Extract the [x, y] coordinate from the center of the cell holding the provided text.  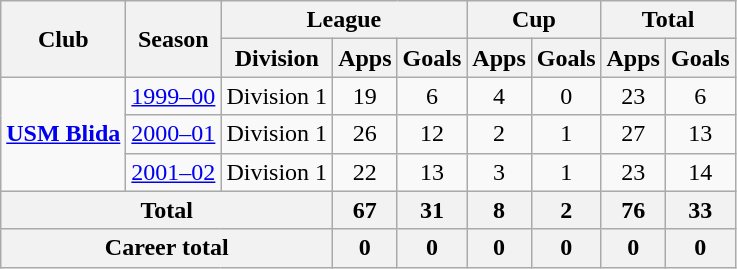
26 [365, 134]
2000–01 [174, 134]
Cup [534, 20]
14 [700, 172]
33 [700, 210]
22 [365, 172]
19 [365, 96]
8 [499, 210]
67 [365, 210]
Season [174, 39]
Club [64, 39]
Career total [167, 248]
76 [633, 210]
League [344, 20]
4 [499, 96]
27 [633, 134]
USM Blida [64, 134]
2001–02 [174, 172]
12 [432, 134]
Division [277, 58]
31 [432, 210]
3 [499, 172]
1999–00 [174, 96]
